Pinpoint the cell where the given text exists, returning its (x, y) midpoint coordinate. 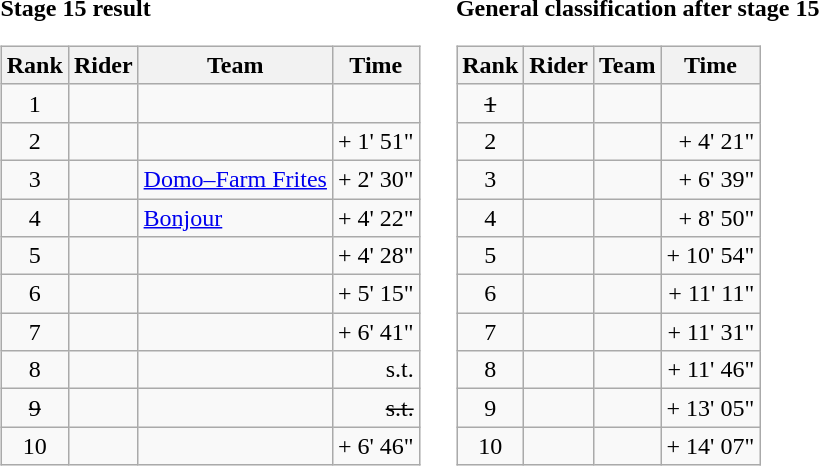
+ 1' 51" (376, 141)
+ 4' 21" (710, 141)
+ 5' 15" (376, 294)
+ 11' 46" (710, 370)
Domo–Farm Frites (235, 179)
+ 6' 46" (376, 446)
+ 14' 07" (710, 446)
+ 2' 30" (376, 179)
+ 6' 41" (376, 332)
+ 6' 39" (710, 179)
+ 4' 28" (376, 256)
Bonjour (235, 217)
+ 11' 11" (710, 294)
+ 11' 31" (710, 332)
+ 13' 05" (710, 408)
+ 10' 54" (710, 256)
+ 4' 22" (376, 217)
+ 8' 50" (710, 217)
